Output the (x, y) coordinate of the center of the cell containing the given text.  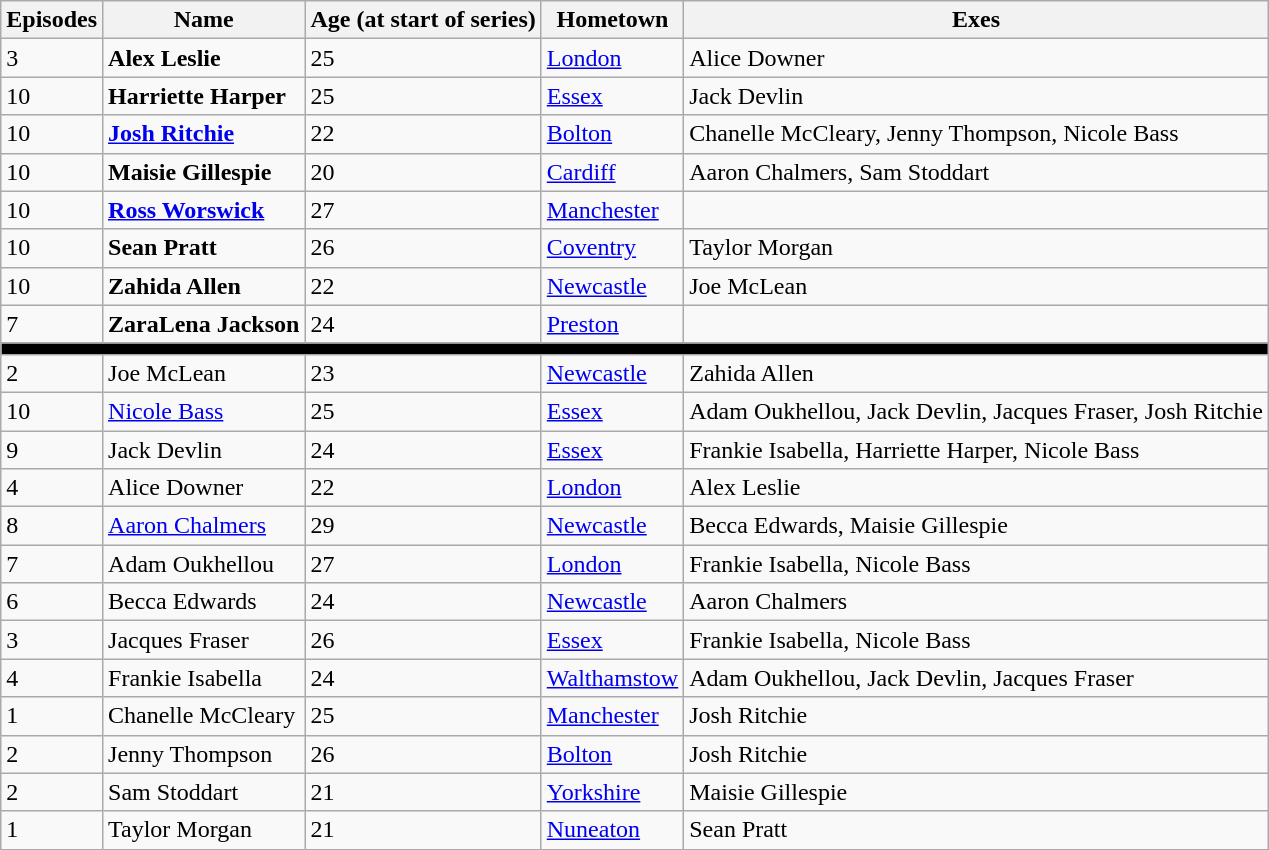
Aaron Chalmers, Sam Stoddart (976, 172)
Nuneaton (612, 830)
Jacques Fraser (204, 640)
Walthamstow (612, 678)
Jenny Thompson (204, 754)
Yorkshire (612, 792)
Becca Edwards (204, 602)
Name (204, 20)
Adam Oukhellou (204, 564)
Becca Edwards, Maisie Gillespie (976, 526)
23 (423, 373)
20 (423, 172)
Hometown (612, 20)
Adam Oukhellou, Jack Devlin, Jacques Fraser, Josh Ritchie (976, 411)
Exes (976, 20)
Adam Oukhellou, Jack Devlin, Jacques Fraser (976, 678)
Cardiff (612, 172)
9 (52, 449)
Age (at start of series) (423, 20)
6 (52, 602)
ZaraLena Jackson (204, 324)
29 (423, 526)
Preston (612, 324)
Episodes (52, 20)
Sam Stoddart (204, 792)
Nicole Bass (204, 411)
Coventry (612, 248)
Frankie Isabella (204, 678)
Frankie Isabella, Harriette Harper, Nicole Bass (976, 449)
Chanelle McCleary, Jenny Thompson, Nicole Bass (976, 134)
Chanelle McCleary (204, 716)
8 (52, 526)
Ross Worswick (204, 210)
Harriette Harper (204, 96)
